Pinpoint the cell where the given text exists, returning its [x, y] midpoint coordinate. 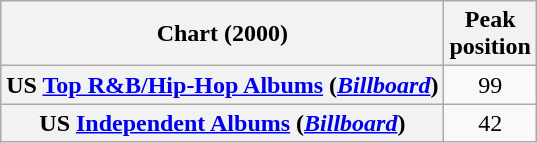
99 [490, 85]
US Independent Albums (Billboard) [222, 123]
Chart (2000) [222, 34]
Peakposition [490, 34]
US Top R&B/Hip-Hop Albums (Billboard) [222, 85]
42 [490, 123]
